Search for the cell housing the specified text and yield its (X, Y) center coordinate. 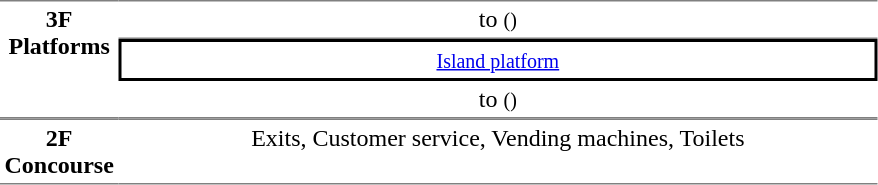
Exits, Customer service, Vending machines, Toilets (498, 151)
2FConcourse (59, 151)
Island platform (498, 60)
3FPlatforms (59, 59)
